Return the (x, y) coordinate for the center point of the cell that contains the specified text.  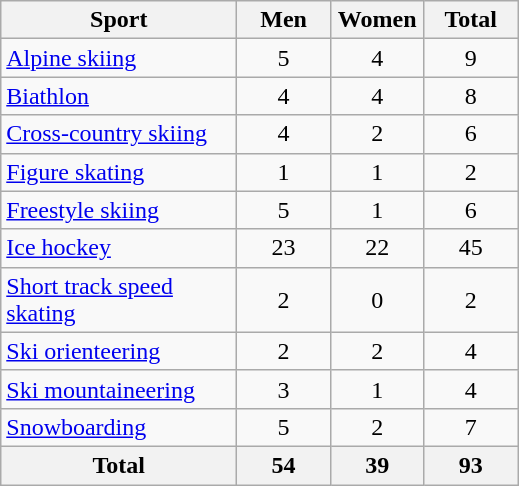
Freestyle skiing (119, 210)
9 (471, 58)
Snowboarding (119, 427)
Cross-country skiing (119, 134)
7 (471, 427)
Ski mountaineering (119, 389)
0 (377, 300)
39 (377, 465)
8 (471, 96)
3 (284, 389)
23 (284, 248)
22 (377, 248)
Short track speed skating (119, 300)
Biathlon (119, 96)
Ice hockey (119, 248)
93 (471, 465)
Sport (119, 20)
Ski orienteering (119, 351)
Men (284, 20)
Figure skating (119, 172)
54 (284, 465)
Women (377, 20)
45 (471, 248)
Alpine skiing (119, 58)
